Identify which cell holds the provided text, then report its [x, y] central coordinate. 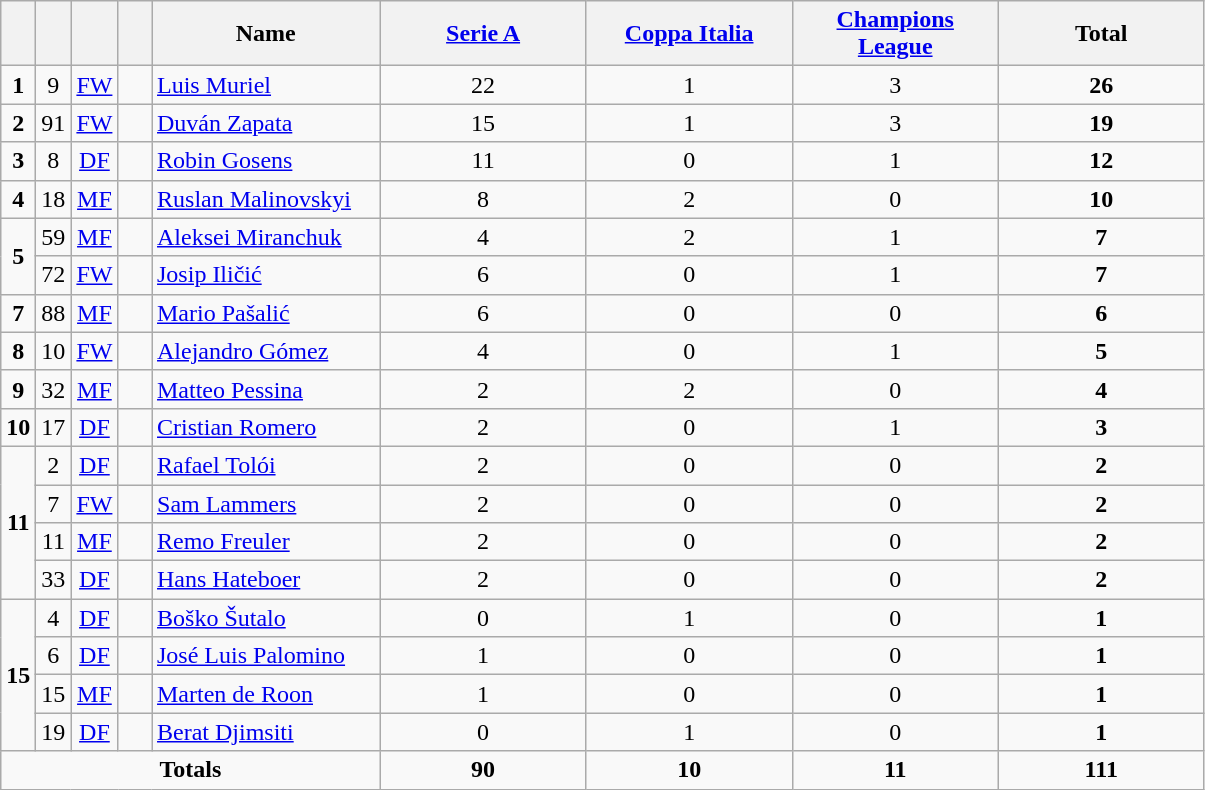
59 [54, 237]
Serie A [483, 34]
91 [54, 123]
Alejandro Gómez [266, 351]
Ruslan Malinovskyi [266, 199]
Matteo Pessina [266, 389]
Name [266, 34]
88 [54, 313]
Champions League [895, 34]
Berat Djimsiti [266, 732]
12 [1101, 161]
22 [483, 85]
Josip Iličić [266, 275]
33 [54, 580]
Sam Lammers [266, 503]
Marten de Roon [266, 694]
Hans Hateboer [266, 580]
Aleksei Miranchuk [266, 237]
90 [483, 770]
26 [1101, 85]
Duván Zapata [266, 123]
José Luis Palomino [266, 656]
Cristian Romero [266, 427]
72 [54, 275]
Coppa Italia [689, 34]
Mario Pašalić [266, 313]
Remo Freuler [266, 542]
32 [54, 389]
Rafael Tolói [266, 465]
Boško Šutalo [266, 618]
Luis Muriel [266, 85]
Robin Gosens [266, 161]
17 [54, 427]
Totals [190, 770]
111 [1101, 770]
Total [1101, 34]
18 [54, 199]
